Find where the given text appears and provide that cell's center as (X, Y) coordinate. 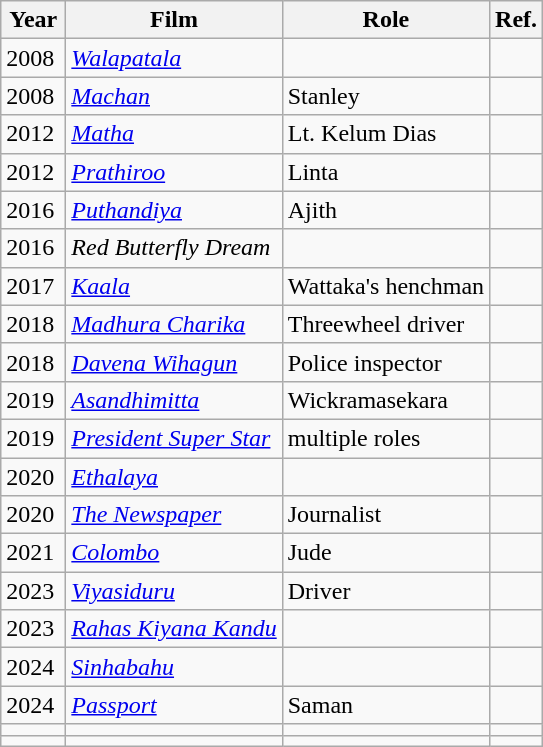
multiple roles (386, 438)
Film (174, 20)
Sinhabahu (174, 667)
Saman (386, 705)
Stanley (386, 96)
Ethalaya (174, 477)
Prathiroo (174, 172)
Passport (174, 705)
Police inspector (386, 362)
2017 (34, 286)
Matha (174, 134)
Threewheel driver (386, 324)
Red Butterfly Dream (174, 248)
Jude (386, 553)
Davena Wihagun (174, 362)
President Super Star (174, 438)
Year (34, 20)
Linta (386, 172)
Machan (174, 96)
Ref. (516, 20)
Rahas Kiyana Kandu (174, 629)
The Newspaper (174, 515)
Walapatala (174, 58)
Wattaka's henchman (386, 286)
Journalist (386, 515)
Colombo (174, 553)
Ajith (386, 210)
Lt. Kelum Dias (386, 134)
2021 (34, 553)
Kaala (174, 286)
Madhura Charika (174, 324)
Role (386, 20)
Asandhimitta (174, 400)
Puthandiya (174, 210)
Driver (386, 591)
Wickramasekara (386, 400)
Viyasiduru (174, 591)
